Output the [X, Y] coordinate of the center of the cell containing the given text.  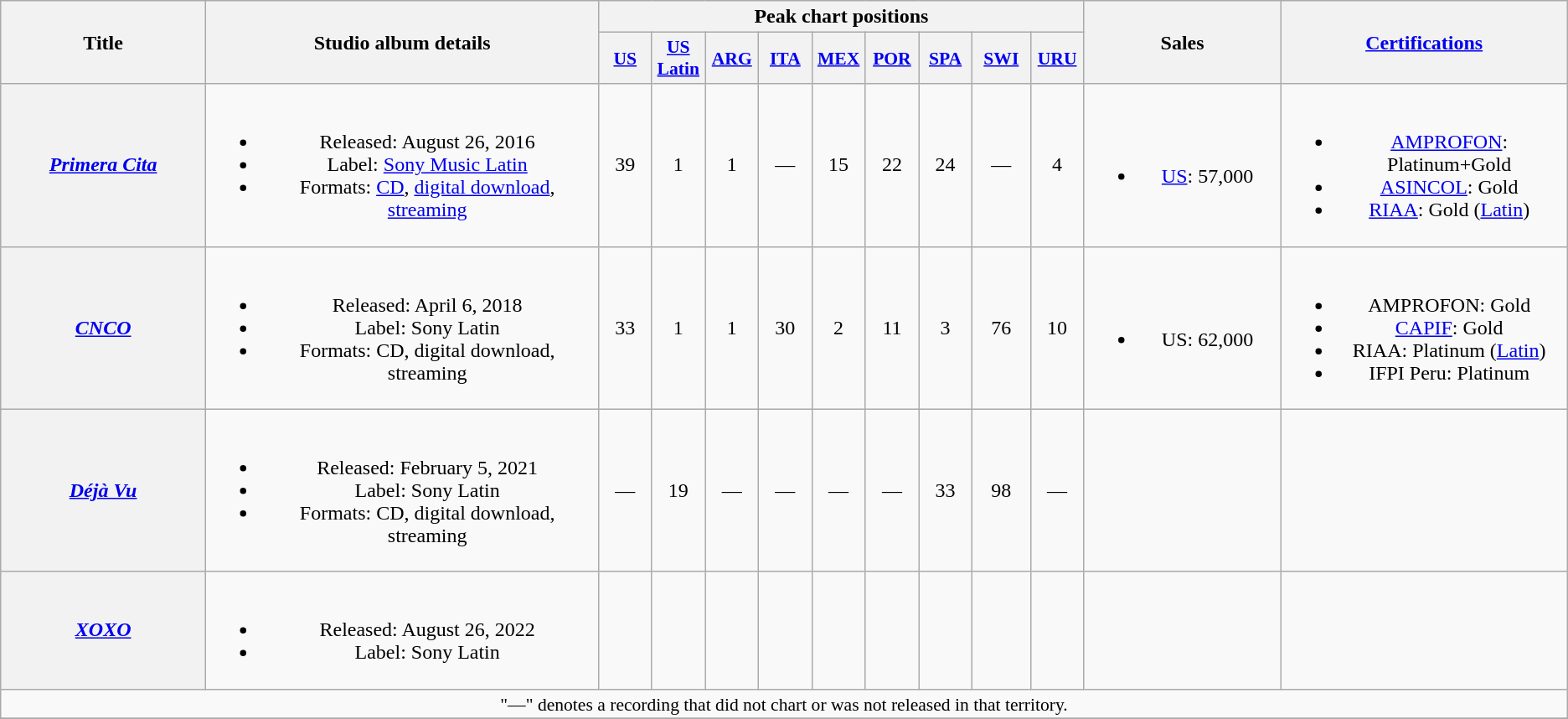
ARG [732, 59]
19 [678, 490]
SWI [1001, 59]
Released: April 6, 2018Label: Sony LatinFormats: CD, digital download, streaming [402, 328]
2 [838, 328]
Released: August 26, 2022Label: Sony Latin [402, 630]
CNCO [104, 328]
AMPROFON: Platinum+GoldASINCOL: GoldRIAA: Gold (Latin) [1424, 165]
Sales [1183, 42]
US: 62,000 [1183, 328]
10 [1057, 328]
SPA [946, 59]
24 [946, 165]
4 [1057, 165]
15 [838, 165]
76 [1001, 328]
Peak chart positions [841, 17]
US: 57,000 [1183, 165]
Déjà Vu [104, 490]
Released: February 5, 2021Label: Sony LatinFormats: CD, digital download, streaming [402, 490]
Released: August 26, 2016Label: Sony Music LatinFormats: CD, digital download, streaming [402, 165]
3 [946, 328]
XOXO [104, 630]
Certifications [1424, 42]
US [625, 59]
Studio album details [402, 42]
URU [1057, 59]
11 [892, 328]
22 [892, 165]
"—" denotes a recording that did not chart or was not released in that territory. [784, 704]
USLatin [678, 59]
MEX [838, 59]
AMPROFON: GoldCAPIF: GoldRIAA: Platinum (Latin)IFPI Peru: Platinum [1424, 328]
39 [625, 165]
30 [786, 328]
Primera Cita [104, 165]
POR [892, 59]
ITA [786, 59]
98 [1001, 490]
Title [104, 42]
